Return (X, Y) of the center of cell containing provided text 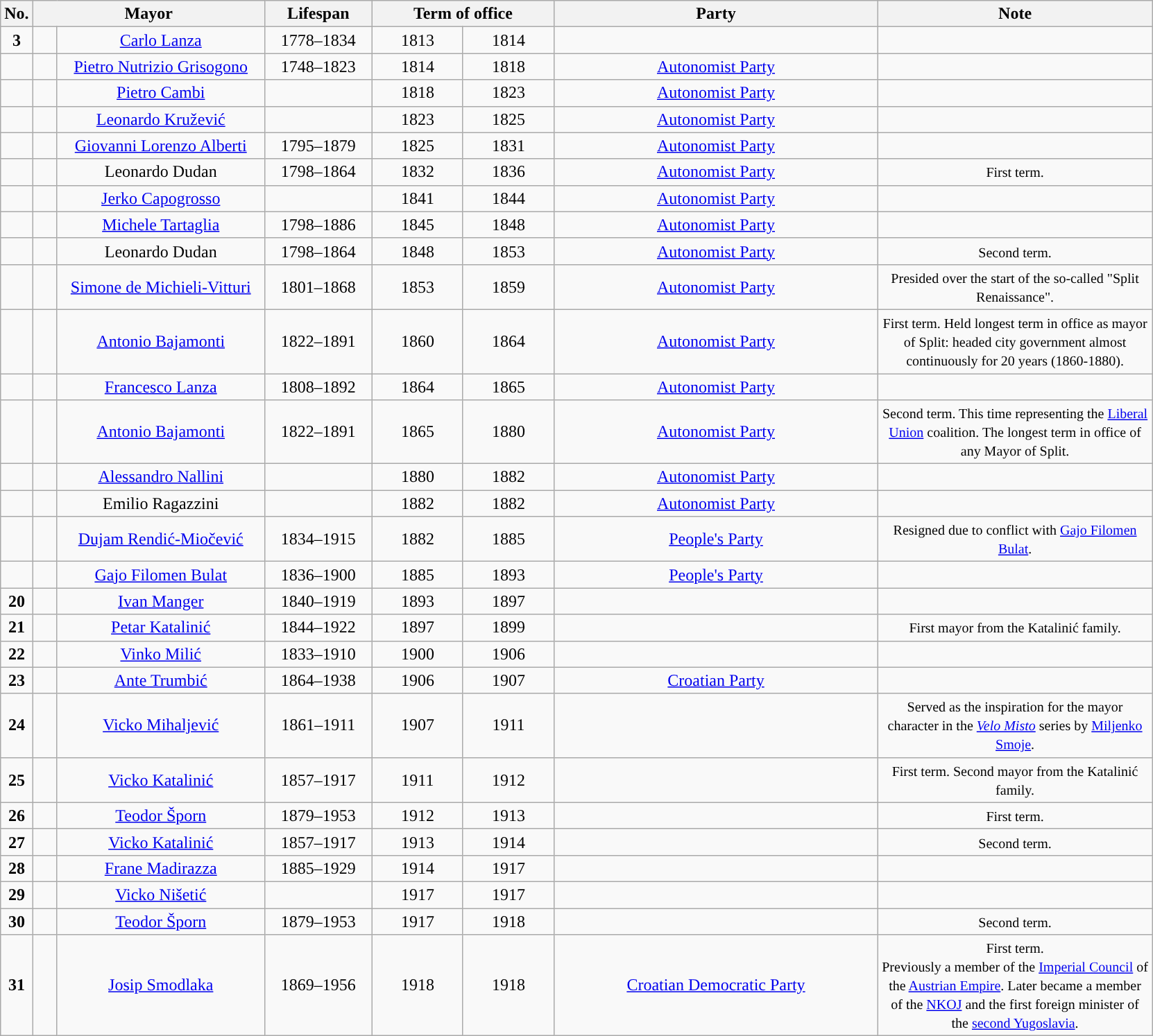
Croatian Democratic Party (716, 985)
30 (17, 922)
20 (17, 601)
1795–1879 (318, 146)
Simone de Michieli-Vitturi (161, 287)
Party (716, 14)
1899 (508, 628)
Vinko Milić (161, 654)
1832 (418, 172)
Mayor (148, 14)
1860 (418, 341)
1840–1919 (318, 601)
Francesco Lanza (161, 386)
Lifespan (318, 14)
Pietro Nutrizio Grisogono (161, 67)
Term of office (463, 14)
1748–1823 (318, 67)
1859 (508, 287)
1841 (418, 198)
Michele Tartaglia (161, 225)
No. (17, 14)
Pietro Cambi (161, 93)
23 (17, 680)
1834–1915 (318, 539)
Alessandro Nallini (161, 477)
1844 (508, 198)
Giovanni Lorenzo Alberti (161, 146)
24 (17, 725)
1864–1938 (318, 680)
Gajo Filomen Bulat (161, 575)
Emilio Ragazzini (161, 503)
3 (17, 40)
Resigned due to conflict with Gajo Filomen Bulat. (1016, 539)
Ante Trumbić (161, 680)
27 (17, 842)
Jerko Capogrosso (161, 198)
Carlo Lanza (161, 40)
1861–1911 (318, 725)
Vicko Nišetić (161, 895)
Dujam Rendić-Miočević (161, 539)
1885–1929 (318, 868)
1900 (418, 654)
21 (17, 628)
1801–1868 (318, 287)
Ivan Manger (161, 601)
First term. Second mayor from the Katalinić family. (1016, 779)
29 (17, 895)
Croatian Party (716, 680)
Second term. This time representing the Liberal Union coalition. The longest term in office of any Mayor of Split. (1016, 432)
1831 (508, 146)
First mayor from the Katalinić family. (1016, 628)
1844–1922 (318, 628)
31 (17, 985)
28 (17, 868)
1813 (418, 40)
1845 (418, 225)
26 (17, 815)
Note (1016, 14)
Presided over the start of the so-called "Split Renaissance". (1016, 287)
Leonardo Kružević (161, 119)
Served as the inspiration for the mayor character in the Velo Misto series by Miljenko Smoje. (1016, 725)
1778–1834 (318, 40)
1833–1910 (318, 654)
Petar Katalinić (161, 628)
Josip Smodlaka (161, 985)
1869–1956 (318, 985)
First term. Held longest term in office as mayor of Split: headed city government almost continuously for 20 years (1860-1880). (1016, 341)
1836 (508, 172)
22 (17, 654)
Vicko Mihaljević (161, 725)
25 (17, 779)
1836–1900 (318, 575)
Frane Madirazza (161, 868)
1808–1892 (318, 386)
1798–1886 (318, 225)
